Return (X, Y) of the center of cell containing provided text 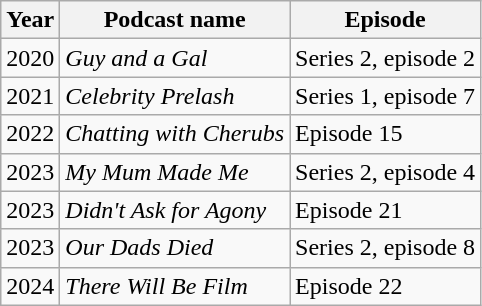
Episode 15 (386, 134)
Episode 22 (386, 286)
Celebrity Prelash (175, 96)
There Will Be Film (175, 286)
Didn't Ask for Agony (175, 210)
Series 2, episode 2 (386, 58)
Year (30, 20)
2020 (30, 58)
Episode (386, 20)
My Mum Made Me (175, 172)
Chatting with Cherubs (175, 134)
Series 2, episode 8 (386, 248)
Series 2, episode 4 (386, 172)
Guy and a Gal (175, 58)
Our Dads Died (175, 248)
Series 1, episode 7 (386, 96)
Podcast name (175, 20)
2021 (30, 96)
2024 (30, 286)
Episode 21 (386, 210)
2022 (30, 134)
